Return the (X, Y) coordinate for the center point of the cell that contains the specified text.  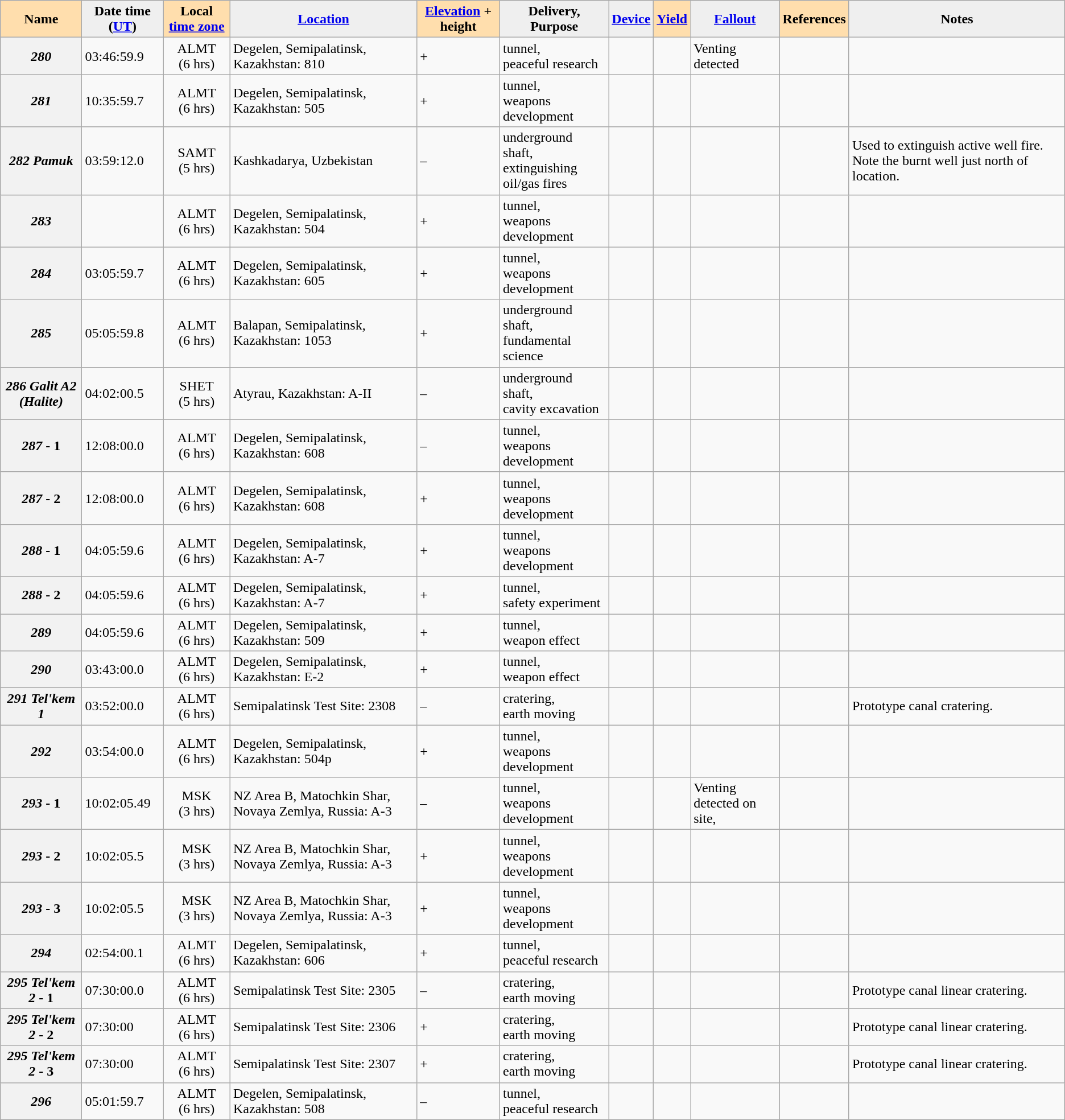
295 Tel'kem 2 - 3 (41, 1064)
03:52:00.0 (123, 707)
285 (41, 333)
02:54:00.1 (123, 953)
Balapan, Semipalatinsk, Kazakhstan: 1053 (324, 333)
Prototype canal cratering. (957, 707)
290 (41, 669)
Degelen, Semipalatinsk, Kazakhstan: 605 (324, 273)
tunnel,safety experiment (554, 595)
295 Tel'kem 2 - 2 (41, 1027)
Degelen, Semipalatinsk, Kazakhstan: 509 (324, 632)
References (815, 19)
295 Tel'kem 2 - 1 (41, 990)
Local time zone (197, 19)
284 (41, 273)
288 - 2 (41, 595)
Date time (UT) (123, 19)
Elevation + height (459, 19)
287 - 1 (41, 446)
293 - 1 (41, 804)
291 Tel'kem 1 (41, 707)
280 (41, 56)
Degelen, Semipalatinsk, Kazakhstan: 508 (324, 1101)
288 - 1 (41, 550)
05:05:59.8 (123, 333)
03:05:59.7 (123, 273)
292 (41, 751)
296 (41, 1101)
Degelen, Semipalatinsk, Kazakhstan: E-2 (324, 669)
293 - 3 (41, 908)
Semipalatinsk Test Site: 2307 (324, 1064)
Venting detected (735, 56)
04:02:00.5 (123, 393)
SHET (5 hrs) (197, 393)
Degelen, Semipalatinsk, Kazakhstan: 504 (324, 221)
Delivery, Purpose (554, 19)
03:43:00.0 (123, 669)
Used to extinguish active well fire. Note the burnt well just north of location. (957, 160)
03:46:59.9 (123, 56)
Name (41, 19)
Kashkadarya, Uzbekistan (324, 160)
10:02:05.49 (123, 804)
Degelen, Semipalatinsk, Kazakhstan: 505 (324, 101)
Yield (672, 19)
282 Pamuk (41, 160)
Degelen, Semipalatinsk, Kazakhstan: 504p (324, 751)
10:35:59.7 (123, 101)
SAMT (5 hrs) (197, 160)
293 - 2 (41, 856)
Device (631, 19)
Degelen, Semipalatinsk, Kazakhstan: 606 (324, 953)
Location (324, 19)
underground shaft,fundamental science (554, 333)
Notes (957, 19)
289 (41, 632)
294 (41, 953)
283 (41, 221)
Semipalatinsk Test Site: 2308 (324, 707)
287 - 2 (41, 498)
281 (41, 101)
Semipalatinsk Test Site: 2305 (324, 990)
Fallout (735, 19)
286 Galit A2 (Halite) (41, 393)
03:54:00.0 (123, 751)
07:30:00.0 (123, 990)
underground shaft,extinguishing oil/gas fires (554, 160)
05:01:59.7 (123, 1101)
Venting detected on site, (735, 804)
Atyrau, Kazakhstan: A-II (324, 393)
03:59:12.0 (123, 160)
Semipalatinsk Test Site: 2306 (324, 1027)
underground shaft,cavity excavation (554, 393)
Degelen, Semipalatinsk, Kazakhstan: 810 (324, 56)
